Output the [x, y] coordinate of the center of the cell containing the given text.  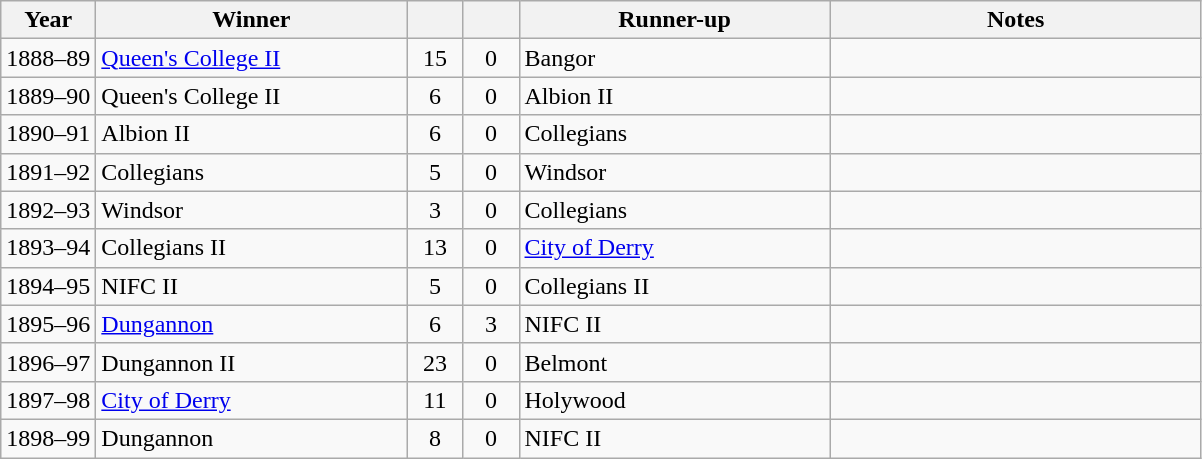
Winner [252, 20]
Year [48, 20]
Dungannon II [252, 362]
Notes [1016, 20]
23 [435, 362]
Runner-up [674, 20]
1893–94 [48, 248]
8 [435, 438]
Holywood [674, 400]
13 [435, 248]
1890–91 [48, 134]
Belmont [674, 362]
1894–95 [48, 286]
1896–97 [48, 362]
11 [435, 400]
15 [435, 58]
1898–99 [48, 438]
Bangor [674, 58]
1888–89 [48, 58]
1889–90 [48, 96]
1897–98 [48, 400]
1891–92 [48, 172]
1892–93 [48, 210]
1895–96 [48, 324]
